Determine the [X, Y] coordinate at the center of the cell enclosing the given text.  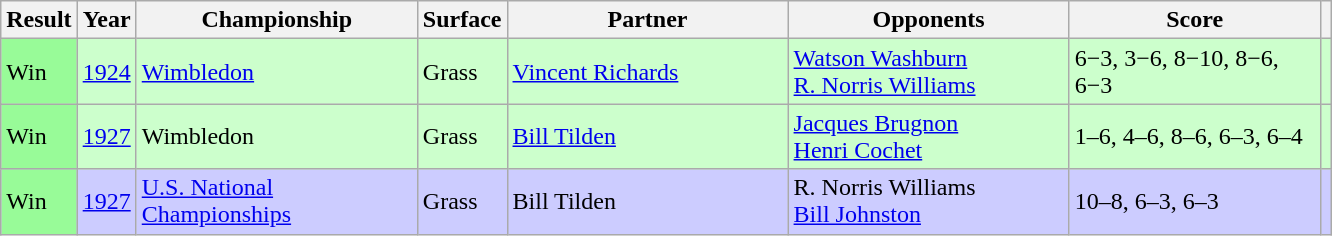
Jacques Brugnon Henri Cochet [928, 136]
Surface [462, 20]
Year [106, 20]
1–6, 4–6, 8–6, 6–3, 6–4 [1194, 136]
10–8, 6–3, 6–3 [1194, 202]
Vincent Richards [648, 72]
Partner [648, 20]
1924 [106, 72]
Championship [276, 20]
6−3, 3−6, 8−10, 8−6, 6−3 [1194, 72]
Result [39, 20]
Opponents [928, 20]
Score [1194, 20]
R. Norris Williams Bill Johnston [928, 202]
U.S. National Championships [276, 202]
Watson Washburn R. Norris Williams [928, 72]
